Provide the [x, y] coordinate of the cell's center where the given text is located.  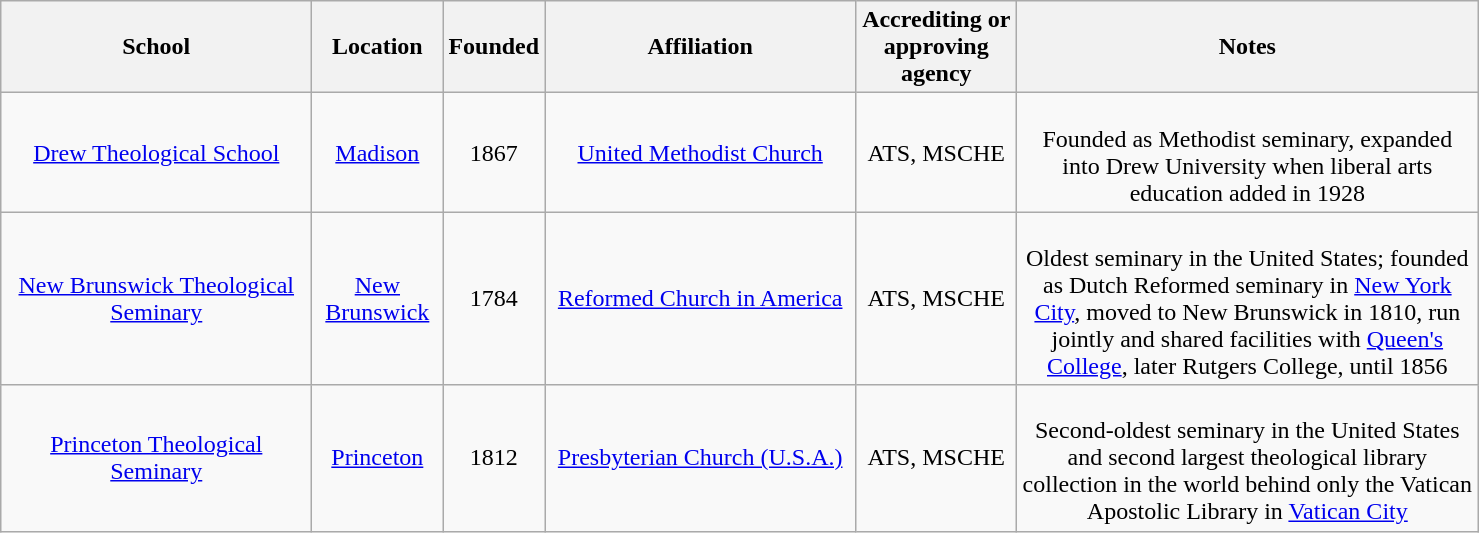
Drew Theological School [156, 152]
Princeton [378, 458]
Founded [494, 47]
Affiliation [700, 47]
United Methodist Church [700, 152]
Presbyterian Church (U.S.A.) [700, 458]
New Brunswick Theological Seminary [156, 298]
Reformed Church in America [700, 298]
Madison [378, 152]
1812 [494, 458]
1867 [494, 152]
Accrediting or approving agency [936, 47]
Princeton Theological Seminary [156, 458]
Founded as Methodist seminary, expanded into Drew University when liberal arts education added in 1928 [1248, 152]
1784 [494, 298]
Notes [1248, 47]
School [156, 47]
New Brunswick [378, 298]
Location [378, 47]
